Extract the [X, Y] coordinate from the center of the cell holding the provided text.  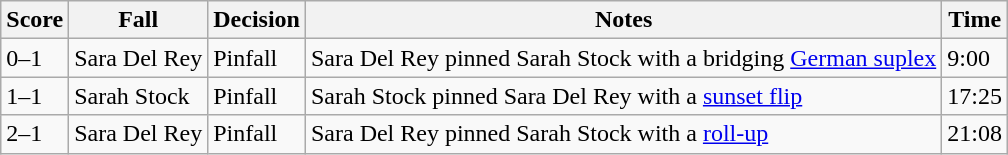
2–1 [35, 134]
Sara Del Rey pinned Sarah Stock with a bridging German suplex [623, 58]
1–1 [35, 96]
17:25 [975, 96]
21:08 [975, 134]
Score [35, 20]
Decision [257, 20]
Fall [138, 20]
9:00 [975, 58]
Time [975, 20]
Sarah Stock pinned Sara Del Rey with a sunset flip [623, 96]
0–1 [35, 58]
Sara Del Rey pinned Sarah Stock with a roll-up [623, 134]
Notes [623, 20]
Sarah Stock [138, 96]
